Locate the cell with the specified text and output its [x, y] center coordinate. 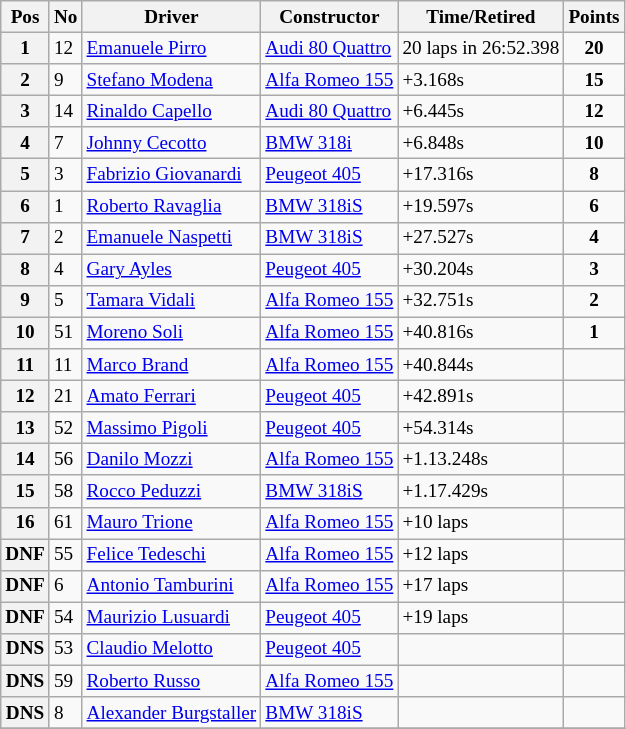
Driver [172, 17]
20 [594, 48]
+1.17.429s [481, 491]
Maurizio Lusuardi [172, 618]
Fabrizio Giovanardi [172, 175]
Mauro Trione [172, 523]
Emanuele Pirro [172, 48]
Emanuele Naspetti [172, 238]
+40.816s [481, 333]
+30.204s [481, 270]
Tamara Vidali [172, 301]
Alexander Burgstaller [172, 713]
13 [26, 428]
Rocco Peduzzi [172, 491]
No [66, 17]
Pos [26, 17]
Rinaldo Capello [172, 111]
Massimo Pigoli [172, 428]
BMW 318i [330, 143]
55 [66, 554]
Johnny Cecotto [172, 143]
58 [66, 491]
Claudio Melotto [172, 649]
+32.751s [481, 301]
+54.314s [481, 428]
21 [66, 396]
+12 laps [481, 554]
+19.597s [481, 206]
54 [66, 618]
Points [594, 17]
Danilo Mozzi [172, 460]
+27.527s [481, 238]
Gary Ayles [172, 270]
+10 laps [481, 523]
56 [66, 460]
Felice Tedeschi [172, 554]
Roberto Ravaglia [172, 206]
Amato Ferrari [172, 396]
Roberto Russo [172, 681]
59 [66, 681]
16 [26, 523]
+3.168s [481, 80]
+17.316s [481, 175]
+1.13.248s [481, 460]
+6.848s [481, 143]
Antonio Tamburini [172, 586]
52 [66, 428]
61 [66, 523]
51 [66, 333]
53 [66, 649]
+17 laps [481, 586]
+42.891s [481, 396]
20 laps in 26:52.398 [481, 48]
Constructor [330, 17]
+40.844s [481, 365]
Marco Brand [172, 365]
Moreno Soli [172, 333]
+19 laps [481, 618]
Stefano Modena [172, 80]
Time/Retired [481, 17]
+6.445s [481, 111]
